Determine the (x, y) coordinate at the center of the cell enclosing the given text.  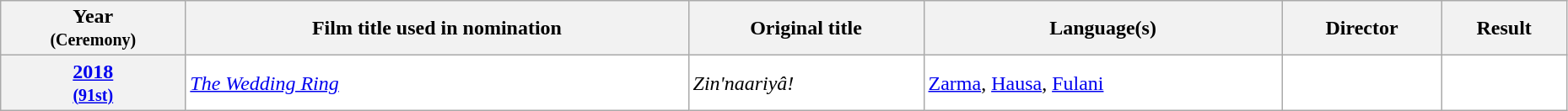
Zin'naariyâ! (806, 82)
The Wedding Ring (437, 82)
Year(Ceremony) (93, 29)
Director (1361, 29)
Language(s) (1103, 29)
Zarma, Hausa, Fulani (1103, 82)
Film title used in nomination (437, 29)
2018(91st) (93, 82)
Original title (806, 29)
Result (1504, 29)
